Detect which cell encompasses the target text, then output its (X, Y) center coordinate. 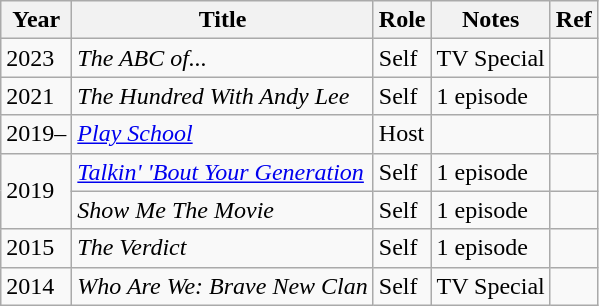
Year (36, 20)
The Hundred With Andy Lee (222, 96)
The Verdict (222, 248)
2021 (36, 96)
Title (222, 20)
Role (402, 20)
2014 (36, 286)
2023 (36, 58)
Host (402, 134)
Play School (222, 134)
Notes (490, 20)
Talkin' 'Bout Your Generation (222, 172)
Ref (574, 20)
2019 (36, 191)
The ABC of... (222, 58)
Show Me The Movie (222, 210)
2015 (36, 248)
Who Are We: Brave New Clan (222, 286)
2019– (36, 134)
